Detect which cell encompasses the target text, then output its [x, y] center coordinate. 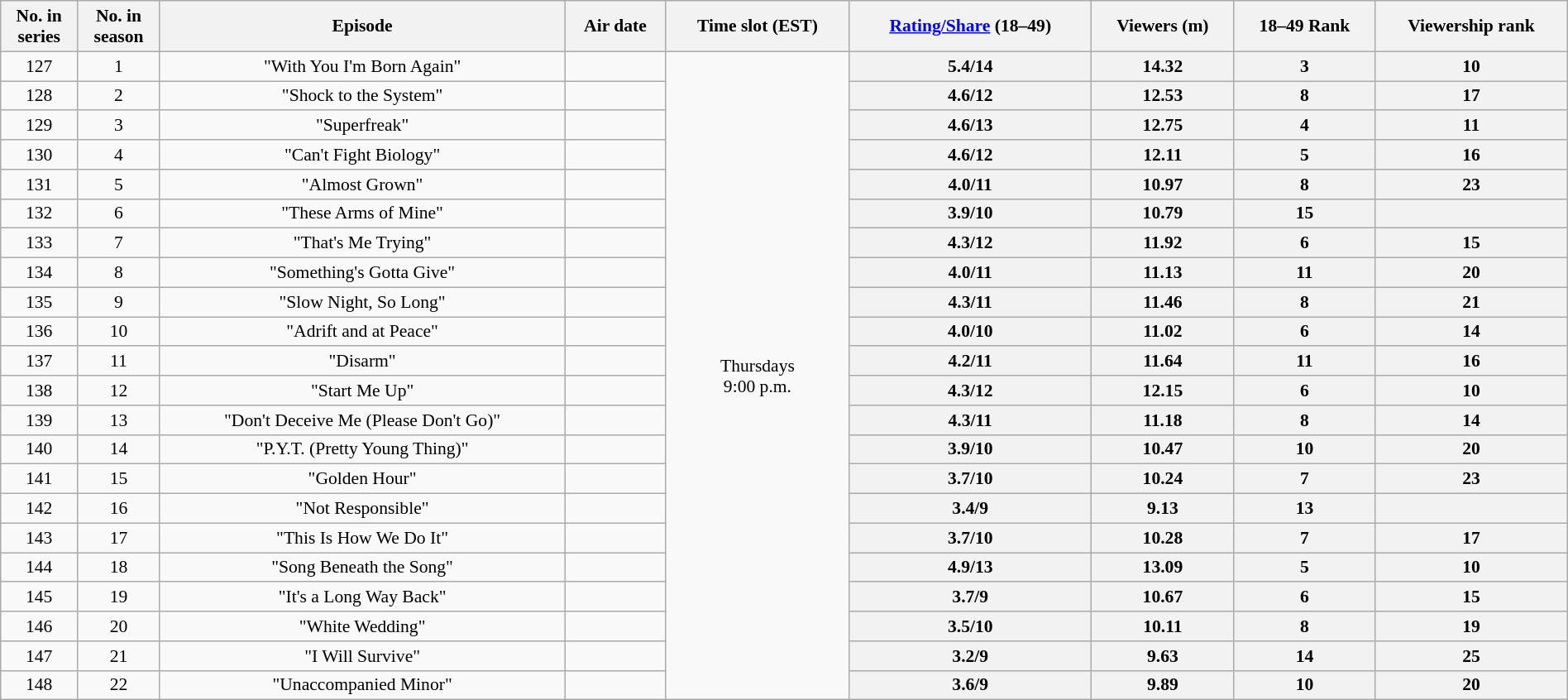
"That's Me Trying" [362, 243]
"P.Y.T. (Pretty Young Thing)" [362, 449]
3.4/9 [971, 509]
Episode [362, 26]
Viewership rank [1472, 26]
11.02 [1163, 332]
3.7/9 [971, 597]
Rating/Share (18–49) [971, 26]
"White Wedding" [362, 626]
142 [40, 509]
147 [40, 656]
10.97 [1163, 185]
11.64 [1163, 362]
Viewers (m) [1163, 26]
141 [40, 479]
9.13 [1163, 509]
"Shock to the System" [362, 96]
136 [40, 332]
133 [40, 243]
3.5/10 [971, 626]
"Almost Grown" [362, 185]
13.09 [1163, 568]
2 [119, 96]
10.67 [1163, 597]
25 [1472, 656]
"Unaccompanied Minor" [362, 685]
14.32 [1163, 66]
11.46 [1163, 302]
12 [119, 391]
No. inseason [119, 26]
3.6/9 [971, 685]
Air date [615, 26]
10.47 [1163, 449]
148 [40, 685]
22 [119, 685]
10.28 [1163, 538]
11.18 [1163, 420]
4.6/13 [971, 126]
"This Is How We Do It" [362, 538]
"With You I'm Born Again" [362, 66]
18–49 Rank [1304, 26]
"Can't Fight Biology" [362, 155]
10.11 [1163, 626]
10.24 [1163, 479]
143 [40, 538]
11.13 [1163, 273]
"Not Responsible" [362, 509]
12.75 [1163, 126]
"Golden Hour" [362, 479]
10.79 [1163, 213]
12.15 [1163, 391]
131 [40, 185]
9.63 [1163, 656]
3.2/9 [971, 656]
No. inseries [40, 26]
9 [119, 302]
18 [119, 568]
Time slot (EST) [758, 26]
146 [40, 626]
"Start Me Up" [362, 391]
130 [40, 155]
"Superfreak" [362, 126]
137 [40, 362]
9.89 [1163, 685]
132 [40, 213]
"Disarm" [362, 362]
"It's a Long Way Back" [362, 597]
"Something's Gotta Give" [362, 273]
4.0/10 [971, 332]
"Slow Night, So Long" [362, 302]
138 [40, 391]
11.92 [1163, 243]
135 [40, 302]
134 [40, 273]
Thursdays9:00 p.m. [758, 376]
128 [40, 96]
4.9/13 [971, 568]
1 [119, 66]
140 [40, 449]
129 [40, 126]
4.2/11 [971, 362]
"These Arms of Mine" [362, 213]
139 [40, 420]
"Song Beneath the Song" [362, 568]
144 [40, 568]
"I Will Survive" [362, 656]
127 [40, 66]
"Don't Deceive Me (Please Don't Go)" [362, 420]
145 [40, 597]
12.11 [1163, 155]
"Adrift and at Peace" [362, 332]
12.53 [1163, 96]
5.4/14 [971, 66]
